For the text-containing cell, return its midpoint in [X, Y] coordinate format. 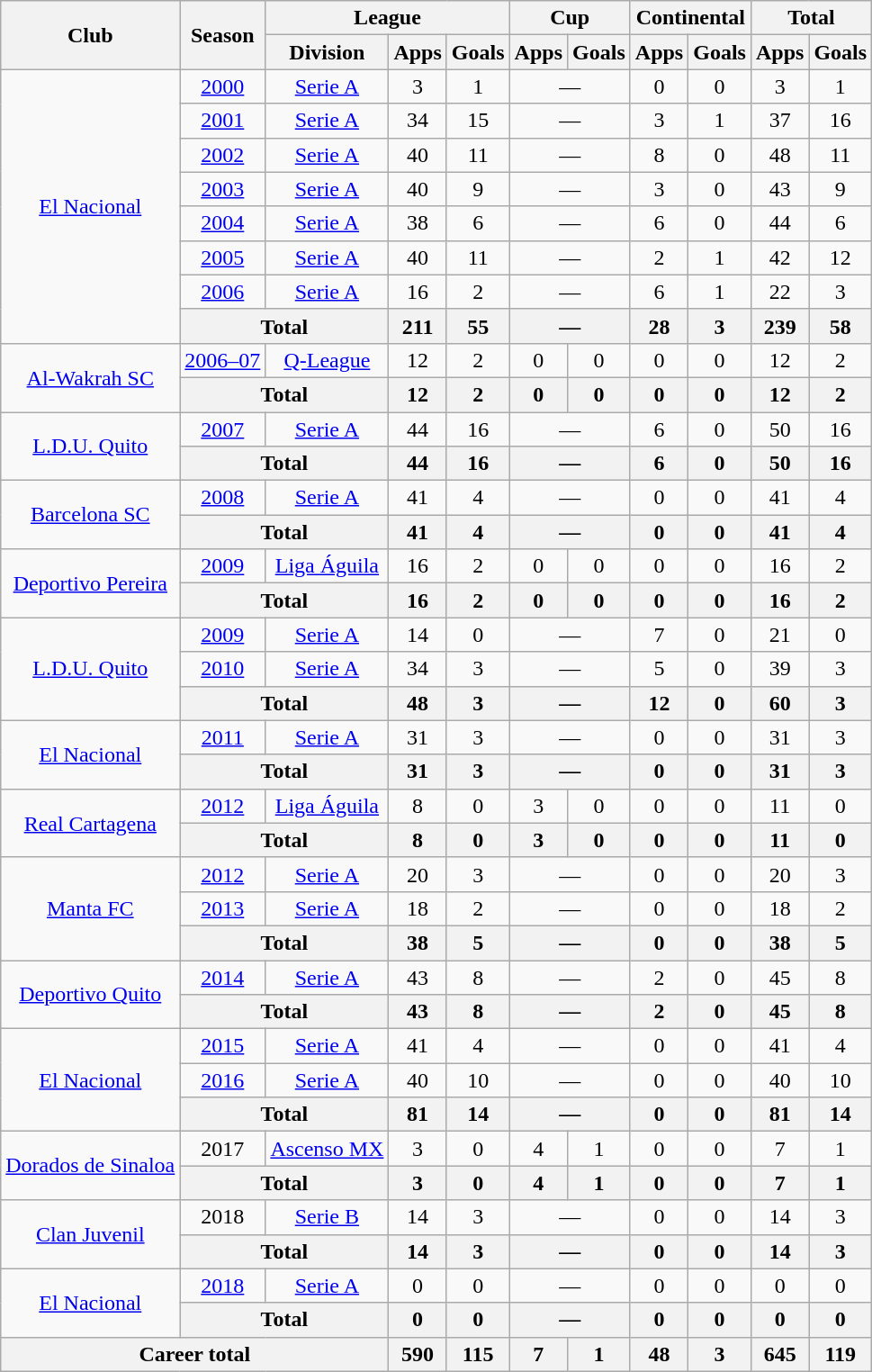
42 [779, 257]
55 [478, 326]
60 [779, 703]
League [387, 18]
645 [779, 1354]
21 [779, 635]
28 [659, 326]
2000 [223, 86]
Ascenso MX [328, 1149]
2016 [223, 1080]
2006–07 [223, 360]
2015 [223, 1046]
Club [90, 35]
2010 [223, 669]
Dorados de Sinaloa [90, 1166]
Barcelona SC [90, 515]
590 [418, 1354]
2007 [223, 429]
22 [779, 292]
239 [779, 326]
2008 [223, 498]
Manta FC [90, 908]
37 [779, 121]
Deportivo Pereira [90, 583]
Clan Juvenil [90, 1234]
Q-League [328, 360]
Serie B [328, 1217]
115 [478, 1354]
2011 [223, 737]
2014 [223, 977]
Al-Wakrah SC [90, 377]
Continental [690, 18]
2013 [223, 908]
Division [328, 52]
Career total [194, 1354]
211 [418, 326]
Deportivo Quito [90, 994]
Real Cartagena [90, 823]
2005 [223, 257]
39 [779, 669]
2002 [223, 155]
Season [223, 35]
119 [841, 1354]
2003 [223, 189]
15 [478, 121]
2004 [223, 223]
2017 [223, 1149]
2001 [223, 121]
58 [841, 326]
2006 [223, 292]
Cup [570, 18]
